Provide the (x, y) coordinate of the cell's center where the given text is located.  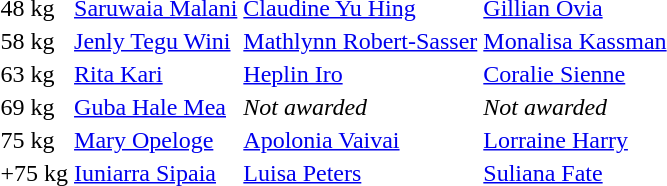
Mary Opeloge (156, 140)
Jenly Tegu Wini (156, 41)
Not awarded (360, 107)
Rita Kari (156, 74)
Mathlynn Robert-Sasser (360, 41)
Guba Hale Mea (156, 107)
Apolonia Vaivai (360, 140)
Heplin Iro (360, 74)
